Locate the cell with the specified text and output its (X, Y) center coordinate. 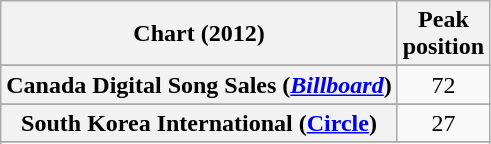
Canada Digital Song Sales (Billboard) (199, 85)
Chart (2012) (199, 34)
72 (443, 85)
South Korea International (Circle) (199, 123)
27 (443, 123)
Peakposition (443, 34)
